Identify which cell holds the provided text, then report its [X, Y] central coordinate. 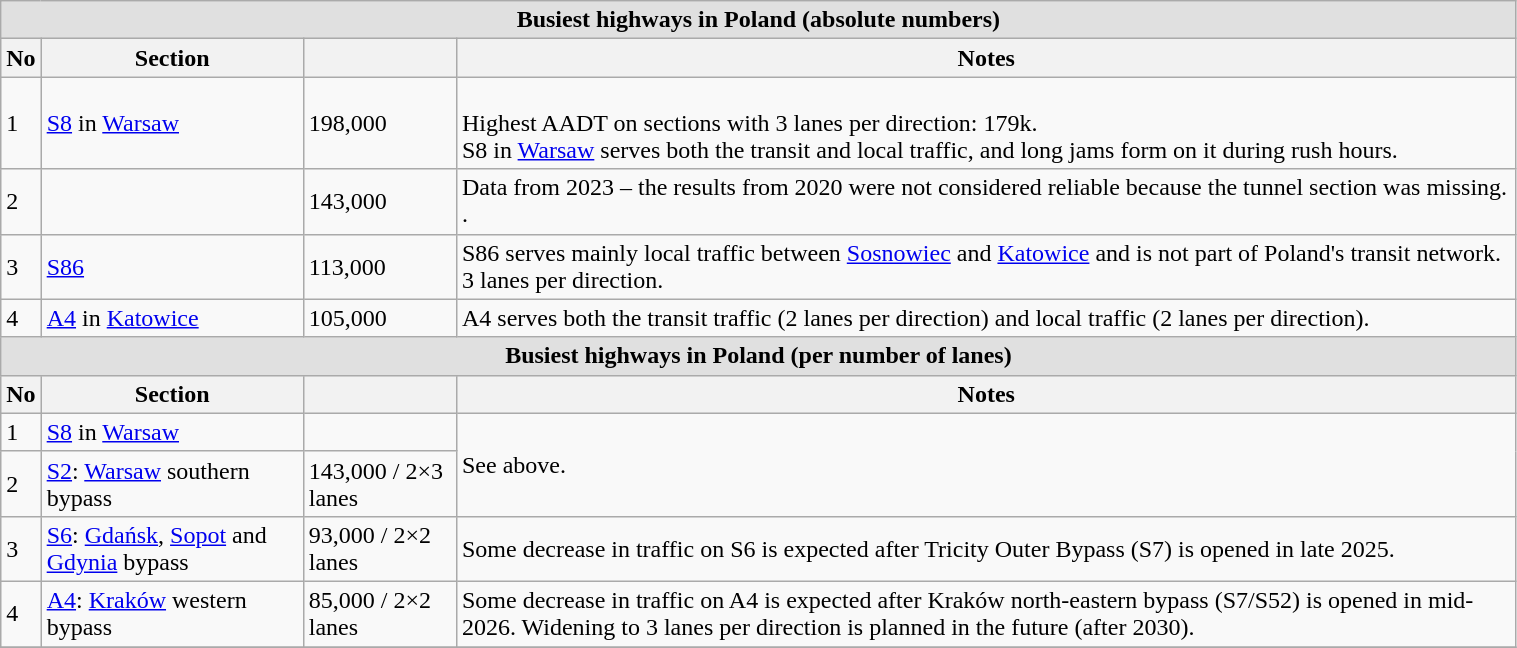
See above. [986, 464]
143,000 / 2×3 lanes [380, 484]
S6: Gdańsk, Sopot and Gdynia bypass [172, 548]
Some decrease in traffic on S6 is expected after Tricity Outer Bypass (S7) is opened in late 2025. [986, 548]
Busiest highways in Poland (absolute numbers) [758, 20]
A4 serves both the transit traffic (2 lanes per direction) and local traffic (2 lanes per direction). [986, 318]
105,000 [380, 318]
93,000 / 2×2 lanes [380, 548]
Busiest highways in Poland (per number of lanes) [758, 356]
S86 serves mainly local traffic between Sosnowiec and Katowice and is not part of Poland's transit network. 3 lanes per direction. [986, 266]
A4 in Katowice [172, 318]
85,000 / 2×2 lanes [380, 614]
113,000 [380, 266]
143,000 [380, 202]
S86 [172, 266]
A4: Kraków western bypass [172, 614]
S2: Warsaw southern bypass [172, 484]
198,000 [380, 123]
Data from 2023 – the results from 2020 were not considered reliable because the tunnel section was missing. . [986, 202]
